For the text-containing cell, return its midpoint in [x, y] coordinate format. 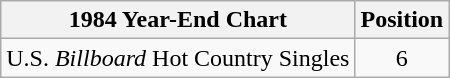
1984 Year-End Chart [178, 20]
6 [402, 58]
U.S. Billboard Hot Country Singles [178, 58]
Position [402, 20]
